Detect which cell encompasses the target text, then output its (X, Y) center coordinate. 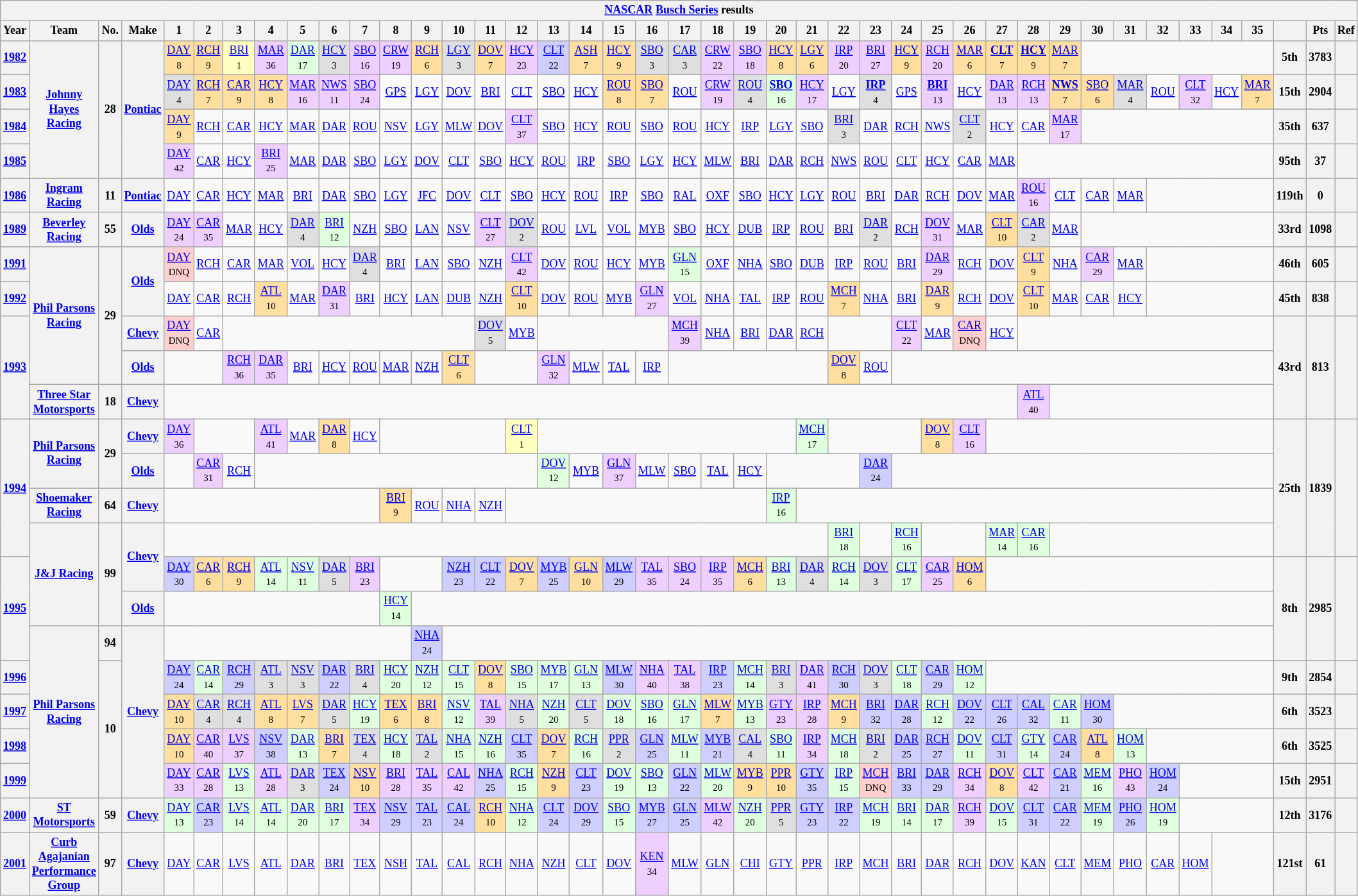
99 (110, 573)
BRI18 (844, 539)
GLN13 (586, 677)
BRI9 (396, 505)
DAR9 (938, 299)
MCH (876, 865)
2854 (1320, 677)
CAL (458, 865)
DOV2 (522, 230)
NSH (396, 865)
CAR28 (208, 781)
MCH9 (844, 712)
HCY14 (396, 609)
Ref (1346, 31)
CAR16 (1034, 539)
MYB17 (554, 677)
DOV5 (491, 333)
MCH14 (750, 677)
1992 (15, 299)
1998 (15, 747)
MEM (1098, 865)
12 (522, 31)
DAR20 (303, 815)
RCH36 (239, 368)
37 (1320, 161)
CLT27 (491, 230)
NHA24 (427, 643)
DAY36 (179, 436)
17 (685, 31)
DAR3 (303, 781)
59 (110, 815)
9 (427, 31)
RCH10 (491, 815)
NSV29 (396, 815)
CLT17 (907, 574)
No. (110, 31)
64 (110, 505)
NZH9 (554, 781)
1995 (15, 608)
2951 (1320, 781)
PPR2 (618, 747)
5 (303, 31)
119th (1289, 196)
CLT26 (1002, 712)
RCH30 (844, 677)
LGY3 (458, 58)
NHA40 (652, 677)
1999 (15, 781)
MAR36 (271, 58)
CLT9 (1034, 264)
MAR6 (970, 58)
Pts (1320, 31)
GTY14 (1034, 747)
RCH4 (239, 712)
GLN (717, 865)
3783 (1320, 58)
MAR16 (303, 92)
DAR2 (876, 230)
DOV19 (618, 781)
MLW20 (717, 781)
21 (812, 31)
DAY8 (179, 58)
Shoemaker Racing (64, 505)
CAR31 (208, 471)
33rd (1289, 230)
DAR28 (907, 712)
CAR24 (1065, 747)
ATL41 (271, 436)
NSV38 (271, 747)
8 (396, 31)
RCH13 (1034, 92)
HOM6 (970, 574)
95th (1289, 161)
15 (618, 31)
RCH34 (970, 781)
BRI23 (364, 574)
HCY20 (396, 677)
CAR4 (208, 712)
813 (1320, 367)
DAY33 (179, 781)
13 (554, 31)
DOV15 (1002, 815)
MCH17 (812, 436)
NWS11 (335, 92)
MCHDNQ (876, 781)
TEX (364, 865)
DAR22 (335, 677)
PPR5 (781, 815)
1984 (15, 126)
2985 (1320, 608)
PHO26 (1130, 815)
DAR24 (876, 471)
35th (1289, 126)
1994 (15, 487)
GLN37 (618, 471)
CLT18 (907, 677)
CARDNQ (970, 333)
IRP4 (876, 92)
35 (1257, 31)
LVS13 (239, 781)
CAR23 (208, 815)
RCH20 (938, 58)
23 (876, 31)
CLT5 (586, 712)
MCH19 (876, 815)
19 (750, 31)
97 (110, 865)
1985 (15, 161)
121st (1289, 865)
CAR22 (1065, 815)
DOV12 (554, 471)
LVS14 (239, 815)
HOM12 (970, 677)
BRI32 (876, 712)
RCH7 (208, 92)
DOV22 (970, 712)
HCY18 (396, 747)
1982 (15, 58)
MCH39 (685, 333)
DAR8 (335, 436)
IRP35 (717, 574)
TEX6 (396, 712)
ROU8 (618, 92)
IRP34 (812, 747)
ROU16 (1034, 196)
BRI28 (396, 781)
KAN (1034, 865)
16 (652, 31)
BRI14 (907, 815)
Team (64, 31)
MAR17 (1065, 126)
CAL24 (458, 815)
Make (142, 31)
NHA15 (458, 747)
GLN10 (586, 574)
26 (970, 31)
DAY13 (179, 815)
SBO7 (652, 92)
MCH7 (844, 299)
TAL39 (491, 712)
MCH6 (750, 574)
NSV12 (458, 712)
ROU4 (750, 92)
1997 (15, 712)
61 (1320, 865)
GLN32 (554, 368)
32 (1162, 31)
14 (586, 31)
GTY (781, 865)
CAR35 (208, 230)
SBO6 (1098, 92)
LVS (239, 865)
ASH7 (586, 58)
NSV11 (303, 574)
1989 (15, 230)
43rd (1289, 367)
LVS37 (239, 747)
1 (179, 31)
ST Motorsports (64, 815)
1993 (15, 367)
55 (110, 230)
TEX4 (364, 747)
CLT35 (522, 747)
22 (844, 31)
CAR9 (239, 92)
MLW7 (717, 712)
DAR41 (812, 677)
CLT23 (586, 781)
HOM13 (1130, 747)
DAR25 (907, 747)
TAL23 (427, 815)
DAY9 (179, 126)
IRP22 (844, 815)
30 (1098, 31)
MYB25 (554, 574)
IRP15 (844, 781)
PPR10 (781, 781)
JFC (427, 196)
CLT32 (1196, 92)
NSV10 (364, 781)
31 (1130, 31)
IRP20 (844, 58)
25th (1289, 487)
TAL2 (427, 747)
TAL38 (685, 677)
605 (1320, 264)
CAR40 (208, 747)
NWS7 (1065, 92)
CAL32 (1034, 712)
5th (1289, 58)
4 (271, 31)
TEX34 (364, 815)
BRI1 (239, 58)
HCY19 (364, 712)
1986 (15, 196)
Curb Agajanian Performance Group (64, 865)
34 (1226, 31)
RAL (685, 196)
637 (1320, 126)
MAR14 (1002, 539)
DAY42 (179, 161)
2 (208, 31)
HCY17 (812, 92)
NHA5 (522, 712)
RCH6 (427, 58)
DAY30 (179, 574)
GLN17 (685, 712)
CAL42 (458, 781)
IRP28 (812, 712)
2000 (15, 815)
CLT7 (1002, 58)
BRI4 (364, 677)
Year (15, 31)
CLT1 (522, 436)
DOV29 (586, 815)
BRI7 (335, 747)
MYB27 (652, 815)
CRW22 (717, 58)
CLT15 (458, 677)
ATL (271, 865)
3 (239, 31)
PHO43 (1130, 781)
Three Star Motorsports (64, 402)
Ingram Racing (64, 196)
ATL3 (271, 677)
CAR6 (208, 574)
CAR3 (685, 58)
BRI17 (335, 815)
ATL40 (1034, 402)
DAR35 (271, 368)
CAL4 (750, 747)
MYB9 (750, 781)
SBO11 (781, 747)
HCY3 (335, 58)
BRI2 (876, 747)
NHA12 (522, 815)
MYB13 (750, 712)
1991 (15, 264)
GLN27 (652, 299)
TEX24 (335, 781)
BRI33 (907, 781)
3523 (1320, 712)
LVS7 (303, 712)
MEM16 (1098, 781)
2001 (15, 865)
0 (1320, 196)
PPR (812, 865)
CLT24 (554, 815)
ATL28 (271, 781)
RCH15 (522, 781)
MLW11 (685, 747)
DAR31 (335, 299)
RCH12 (938, 712)
LGY6 (812, 58)
CAR25 (938, 574)
GLN15 (685, 264)
RCH29 (239, 677)
MEM19 (1098, 815)
RCH14 (844, 574)
CAR11 (1065, 712)
SBO3 (652, 58)
NZH16 (491, 747)
27 (1002, 31)
7 (364, 31)
BRI12 (335, 230)
25 (938, 31)
CAR21 (1065, 781)
MCH18 (844, 747)
20 (781, 31)
NZH12 (427, 677)
NASCAR Busch Series results (679, 10)
9th (1289, 677)
DOV18 (618, 712)
12th (1289, 815)
3176 (1320, 815)
CLT37 (522, 126)
NZH23 (458, 574)
1983 (15, 92)
MLW42 (717, 815)
46th (1289, 264)
CLT16 (970, 436)
DAY4 (179, 92)
2904 (1320, 92)
8th (1289, 608)
HOM19 (1162, 815)
HOM30 (1098, 712)
CLT6 (458, 368)
DOV11 (970, 747)
MLW29 (618, 574)
GLN22 (685, 781)
1839 (1320, 487)
RCH27 (938, 747)
BRI27 (876, 58)
GTY35 (812, 781)
1996 (15, 677)
J&J Racing (64, 573)
94 (110, 643)
MYB21 (717, 747)
SBO13 (652, 781)
6 (335, 31)
24 (907, 31)
NHA25 (491, 781)
IRP16 (781, 505)
Beverley Racing (64, 230)
ATL10 (271, 299)
MAR4 (1130, 92)
PHO (1130, 865)
BRI8 (427, 712)
45th (1289, 299)
SBO18 (750, 58)
KEN34 (652, 865)
HCY23 (522, 58)
HOM (1196, 865)
MLW30 (618, 677)
HOM24 (1162, 781)
838 (1320, 299)
NSV3 (303, 677)
DOV31 (938, 230)
IRP23 (717, 677)
LVL (586, 230)
CAR2 (1034, 230)
CAR14 (208, 677)
Johnny Hayes Racing (64, 109)
CLT2 (970, 126)
33 (1196, 31)
1098 (1320, 230)
BRI25 (271, 161)
CHI (750, 865)
RCH39 (970, 815)
3525 (1320, 747)
